Provide the (x, y) coordinate of the cell's center where the given text is located.  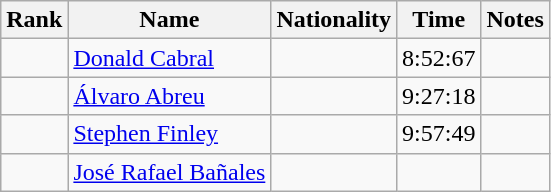
Álvaro Abreu (170, 96)
Donald Cabral (170, 58)
Notes (515, 20)
Name (170, 20)
Nationality (334, 20)
Time (439, 20)
Stephen Finley (170, 134)
José Rafael Bañales (170, 172)
8:52:67 (439, 58)
Rank (34, 20)
9:57:49 (439, 134)
9:27:18 (439, 96)
